Extract the (x, y) coordinate from the center of the cell holding the provided text.  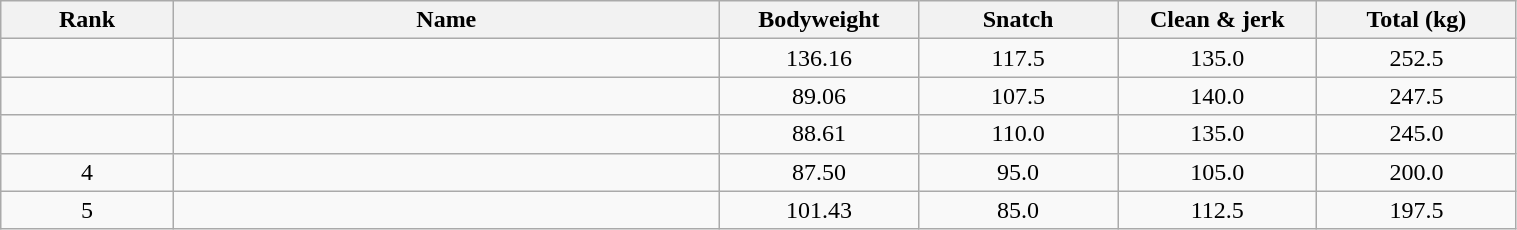
Name (446, 20)
117.5 (1018, 58)
Clean & jerk (1218, 20)
Bodyweight (818, 20)
110.0 (1018, 134)
200.0 (1416, 172)
136.16 (818, 58)
105.0 (1218, 172)
Total (kg) (1416, 20)
95.0 (1018, 172)
140.0 (1218, 96)
88.61 (818, 134)
247.5 (1416, 96)
107.5 (1018, 96)
87.50 (818, 172)
5 (87, 210)
85.0 (1018, 210)
101.43 (818, 210)
245.0 (1416, 134)
4 (87, 172)
Snatch (1018, 20)
197.5 (1416, 210)
Rank (87, 20)
112.5 (1218, 210)
252.5 (1416, 58)
89.06 (818, 96)
